Scan for the cell matching the given text and deliver its [x, y] coordinate at center. 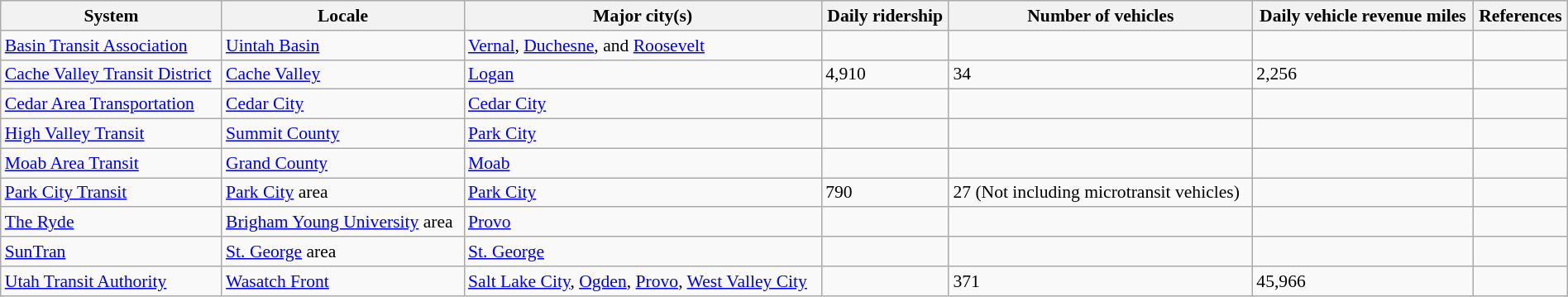
SunTran [111, 251]
Grand County [342, 163]
High Valley Transit [111, 134]
Number of vehicles [1100, 16]
371 [1100, 281]
Cedar Area Transportation [111, 104]
Daily ridership [885, 16]
2,256 [1363, 74]
45,966 [1363, 281]
4,910 [885, 74]
34 [1100, 74]
Logan [643, 74]
Wasatch Front [342, 281]
Summit County [342, 134]
Major city(s) [643, 16]
Uintah Basin [342, 46]
Cache Valley [342, 74]
Provo [643, 223]
Park City area [342, 193]
References [1521, 16]
Locale [342, 16]
Daily vehicle revenue miles [1363, 16]
Brigham Young University area [342, 223]
Utah Transit Authority [111, 281]
Basin Transit Association [111, 46]
The Ryde [111, 223]
Moab Area Transit [111, 163]
System [111, 16]
790 [885, 193]
Cache Valley Transit District [111, 74]
Salt Lake City, Ogden, Provo, West Valley City [643, 281]
Park City Transit [111, 193]
Vernal, Duchesne, and Roosevelt [643, 46]
27 (Not including microtransit vehicles) [1100, 193]
St. George area [342, 251]
Moab [643, 163]
St. George [643, 251]
